Capture the cell that displays the provided text and extract its [x, y] central coordinate. 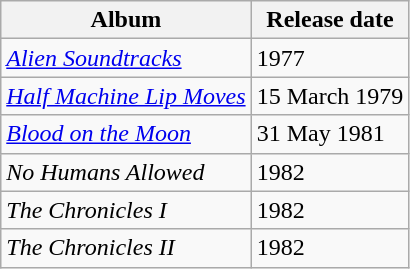
No Humans Allowed [126, 172]
Half Machine Lip Moves [126, 96]
The Chronicles I [126, 210]
Alien Soundtracks [126, 58]
31 May 1981 [330, 134]
Album [126, 20]
Blood on the Moon [126, 134]
1977 [330, 58]
The Chronicles II [126, 248]
15 March 1979 [330, 96]
Release date [330, 20]
